Detect which cell encompasses the target text, then output its (x, y) center coordinate. 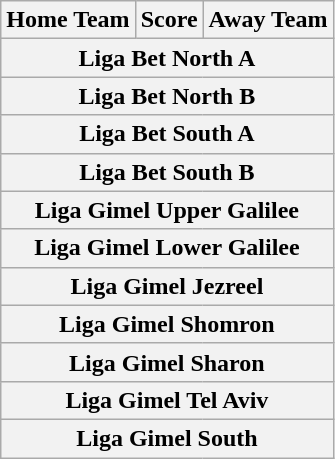
Liga Gimel Sharon (167, 362)
Liga Gimel Shomron (167, 324)
Score (169, 20)
Liga Gimel South (167, 438)
Away Team (268, 20)
Liga Bet North A (167, 58)
Liga Bet North B (167, 96)
Liga Gimel Tel Aviv (167, 400)
Liga Gimel Upper Galilee (167, 210)
Liga Gimel Jezreel (167, 286)
Home Team (68, 20)
Liga Bet South B (167, 172)
Liga Bet South A (167, 134)
Liga Gimel Lower Galilee (167, 248)
